Capture the cell that displays the provided text and extract its (x, y) central coordinate. 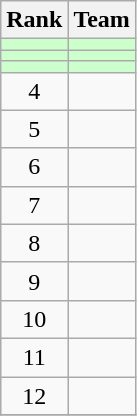
Rank (34, 20)
11 (34, 357)
7 (34, 205)
4 (34, 91)
Team (102, 20)
10 (34, 319)
8 (34, 243)
12 (34, 395)
9 (34, 281)
6 (34, 167)
5 (34, 129)
